For the text-containing cell, return its midpoint in [x, y] coordinate format. 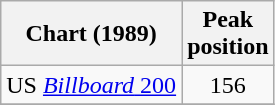
Peakposition [228, 34]
Chart (1989) [92, 34]
US Billboard 200 [92, 85]
156 [228, 85]
